Output the [X, Y] coordinate of the center of the cell containing the given text.  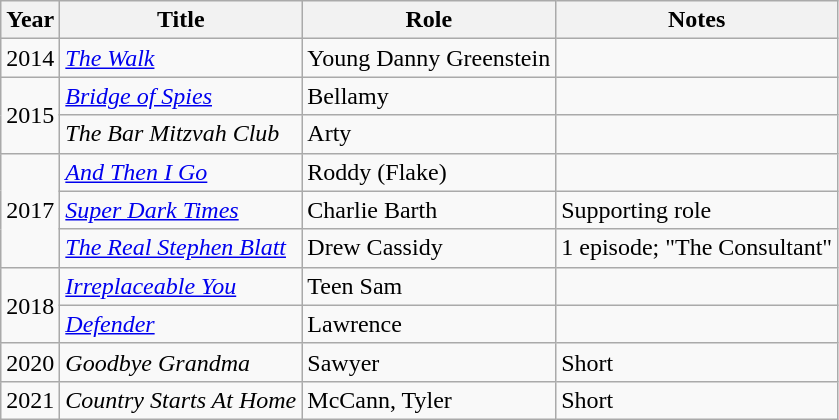
Title [181, 20]
Supporting role [697, 210]
Irreplaceable You [181, 286]
Bellamy [429, 96]
Lawrence [429, 324]
Role [429, 20]
Charlie Barth [429, 210]
Young Danny Greenstein [429, 58]
Bridge of Spies [181, 96]
Super Dark Times [181, 210]
Drew Cassidy [429, 248]
Country Starts At Home [181, 400]
2015 [30, 115]
2017 [30, 210]
Arty [429, 134]
Defender [181, 324]
2020 [30, 362]
Sawyer [429, 362]
The Real Stephen Blatt [181, 248]
1 episode; "The Consultant" [697, 248]
Year [30, 20]
Goodbye Grandma [181, 362]
The Walk [181, 58]
McCann, Tyler [429, 400]
Teen Sam [429, 286]
2018 [30, 305]
Notes [697, 20]
Roddy (Flake) [429, 172]
And Then I Go [181, 172]
The Bar Mitzvah Club [181, 134]
2014 [30, 58]
2021 [30, 400]
